Determine the (X, Y) coordinate at the center of the cell enclosing the given text.  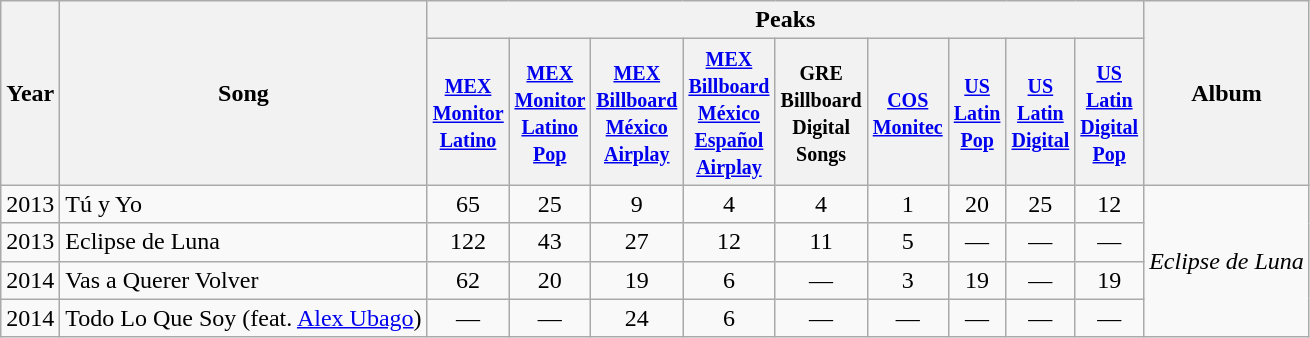
5 (908, 242)
Album (1227, 93)
11 (821, 242)
MEX Billboard México Airplay (637, 112)
Tú y Yo (244, 204)
MEX Billboard México Español Airplay (729, 112)
Song (244, 93)
9 (637, 204)
MEX Monitor Latino Pop (550, 112)
Todo Lo Que Soy (feat. Alex Ubago) (244, 318)
US Latin Pop (977, 112)
Peaks (786, 20)
Vas a Querer Volver (244, 280)
US Latin Digital Pop (1110, 112)
COS Monitec (908, 112)
US Latin Digital (1040, 112)
1 (908, 204)
122 (468, 242)
43 (550, 242)
GRE Billboard Digital Songs (821, 112)
MEX Monitor Latino (468, 112)
65 (468, 204)
3 (908, 280)
24 (637, 318)
27 (637, 242)
62 (468, 280)
Year (30, 93)
